For the text-containing cell, return its midpoint in [x, y] coordinate format. 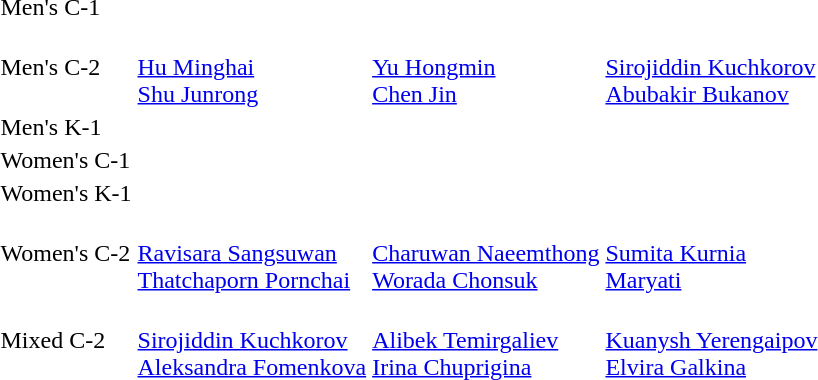
Hu MinghaiShu Junrong [252, 67]
Ravisara SangsuwanThatchaporn Pornchai [252, 253]
Charuwan NaeemthongWorada Chonsuk [486, 253]
Yu HongminChen Jin [486, 67]
